Identify which cell holds the provided text, then report its [x, y] central coordinate. 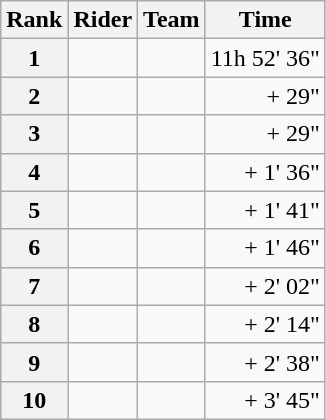
+ 2' 38" [265, 362]
10 [34, 400]
6 [34, 248]
Rider [103, 20]
+ 3' 45" [265, 400]
+ 1' 41" [265, 210]
1 [34, 58]
11h 52' 36" [265, 58]
3 [34, 134]
+ 2' 02" [265, 286]
+ 1' 46" [265, 248]
5 [34, 210]
Team [172, 20]
+ 1' 36" [265, 172]
Time [265, 20]
+ 2' 14" [265, 324]
8 [34, 324]
Rank [34, 20]
7 [34, 286]
2 [34, 96]
4 [34, 172]
9 [34, 362]
